Detect which cell encompasses the target text, then output its (x, y) center coordinate. 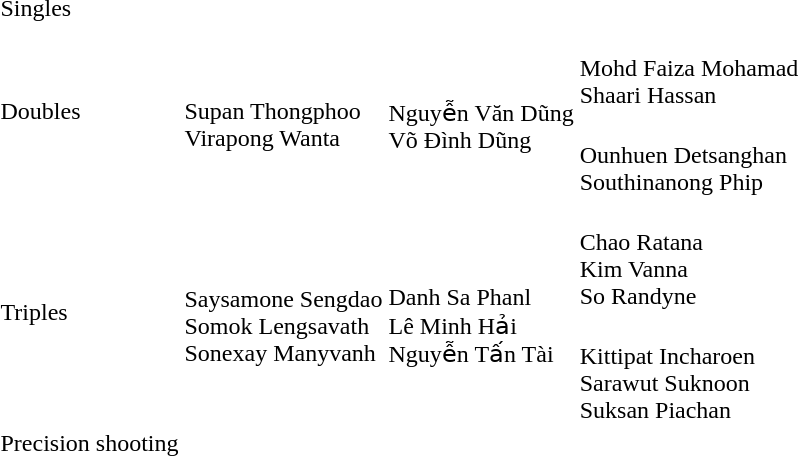
Danh Sa Phanl Lê Minh Hải Nguyễn Tấn Tài (481, 312)
Supan ThongphooVirapong Wanta (284, 112)
Saysamone Sengdao Somok Lengsavath Sonexay Manyvanh (284, 312)
Nguyễn Văn DũngVõ Đình Dũng (481, 112)
